Determine the (x, y) coordinate at the center of the cell enclosing the given text.  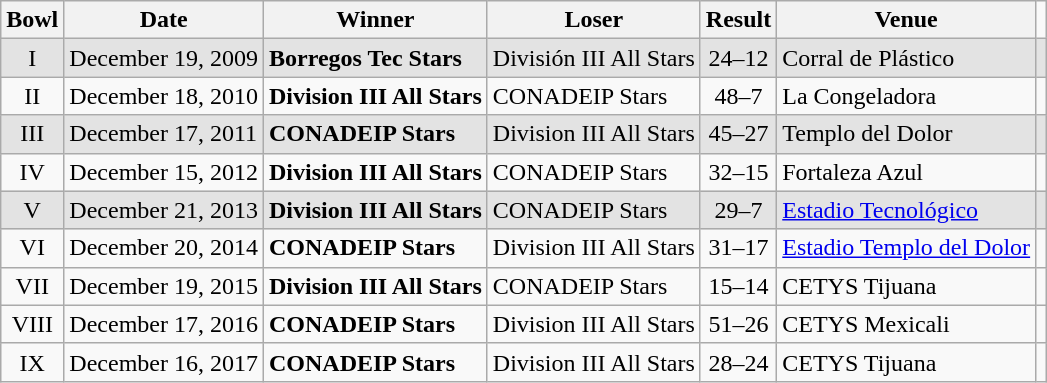
December 19, 2009 (164, 58)
Date (164, 20)
IV (32, 172)
December 21, 2013 (164, 210)
Result (738, 20)
I (32, 58)
Loser (594, 20)
Corral de Plástico (906, 58)
29–7 (738, 210)
IX (32, 362)
Venue (906, 20)
Winner (375, 20)
Bowl (32, 20)
December 20, 2014 (164, 248)
51–26 (738, 324)
December 16, 2017 (164, 362)
31–17 (738, 248)
VII (32, 286)
December 19, 2015 (164, 286)
December 17, 2016 (164, 324)
V (32, 210)
December 15, 2012 (164, 172)
Estadio Templo del Dolor (906, 248)
Estadio Tecnológico (906, 210)
III (32, 134)
VI (32, 248)
48–7 (738, 96)
December 18, 2010 (164, 96)
45–27 (738, 134)
Templo del Dolor (906, 134)
24–12 (738, 58)
28–24 (738, 362)
VIII (32, 324)
Fortaleza Azul (906, 172)
Borregos Tec Stars (375, 58)
CETYS Mexicali (906, 324)
II (32, 96)
December 17, 2011 (164, 134)
División III All Stars (594, 58)
La Congeladora (906, 96)
32–15 (738, 172)
15–14 (738, 286)
